For the text-containing cell, return its midpoint in [X, Y] coordinate format. 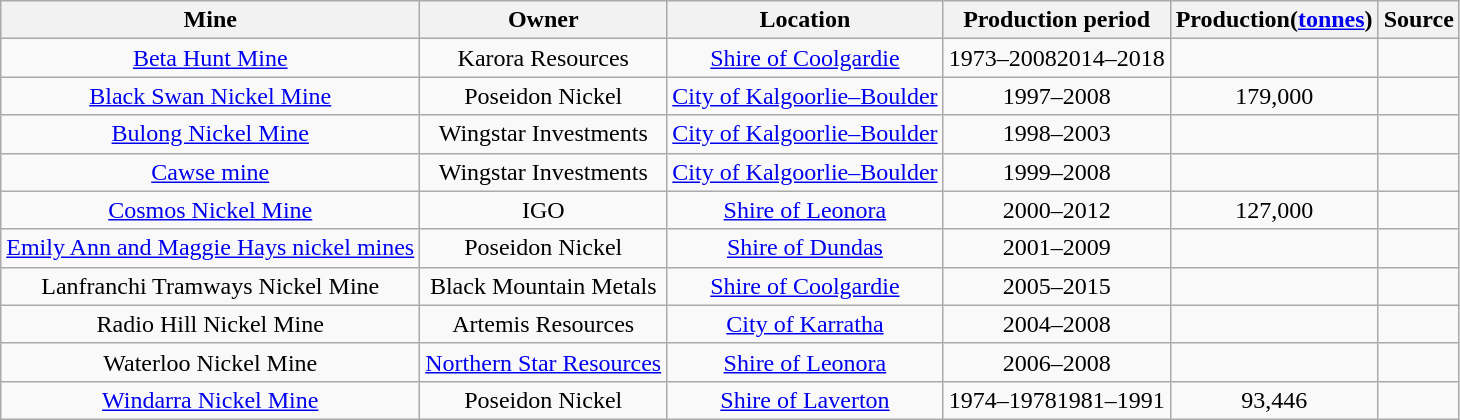
Shire of Dundas [805, 248]
IGO [544, 210]
Owner [544, 20]
1998–2003 [1056, 134]
Location [805, 20]
Artemis Resources [544, 324]
Shire of Laverton [805, 400]
Mine [210, 20]
Lanfranchi Tramways Nickel Mine [210, 286]
2000–2012 [1056, 210]
2001–2009 [1056, 248]
Black Mountain Metals [544, 286]
Production(tonnes) [1274, 20]
Northern Star Resources [544, 362]
Source [1418, 20]
Radio Hill Nickel Mine [210, 324]
1973–20082014–2018 [1056, 58]
Emily Ann and Maggie Hays nickel mines [210, 248]
1999–2008 [1056, 172]
Black Swan Nickel Mine [210, 96]
1997–2008 [1056, 96]
City of Karratha [805, 324]
93,446 [1274, 400]
1974–19781981–1991 [1056, 400]
Production period [1056, 20]
Waterloo Nickel Mine [210, 362]
Beta Hunt Mine [210, 58]
2006–2008 [1056, 362]
2005–2015 [1056, 286]
2004–2008 [1056, 324]
127,000 [1274, 210]
Karora Resources [544, 58]
Cosmos Nickel Mine [210, 210]
Cawse mine [210, 172]
179,000 [1274, 96]
Bulong Nickel Mine [210, 134]
Windarra Nickel Mine [210, 400]
